Determine the (x, y) coordinate at the center of the cell enclosing the given text.  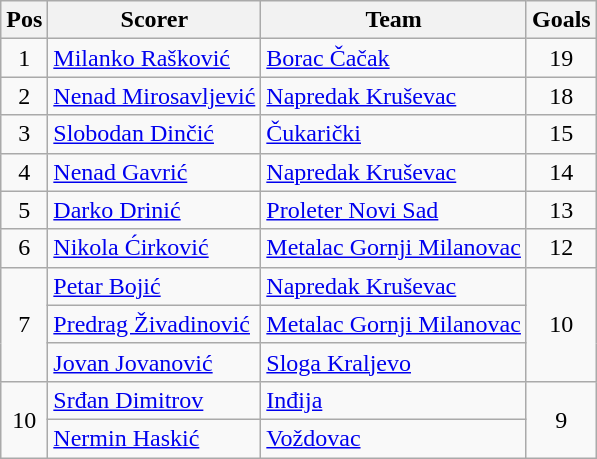
Petar Bojić (154, 286)
Scorer (154, 20)
1 (24, 58)
Nikola Ćirković (154, 248)
Milanko Rašković (154, 58)
Borac Čačak (394, 58)
Sloga Kraljevo (394, 362)
2 (24, 96)
3 (24, 134)
Nenad Gavrić (154, 172)
Inđija (394, 400)
Nenad Mirosavljević (154, 96)
Voždovac (394, 438)
Proleter Novi Sad (394, 210)
9 (561, 419)
12 (561, 248)
Predrag Živadinović (154, 324)
18 (561, 96)
Jovan Jovanović (154, 362)
Čukarički (394, 134)
15 (561, 134)
6 (24, 248)
Pos (24, 20)
13 (561, 210)
Team (394, 20)
Nermin Haskić (154, 438)
Srđan Dimitrov (154, 400)
4 (24, 172)
Slobodan Dinčić (154, 134)
5 (24, 210)
7 (24, 324)
14 (561, 172)
Darko Drinić (154, 210)
Goals (561, 20)
19 (561, 58)
